Output the [X, Y] coordinate of the center of the cell containing the given text.  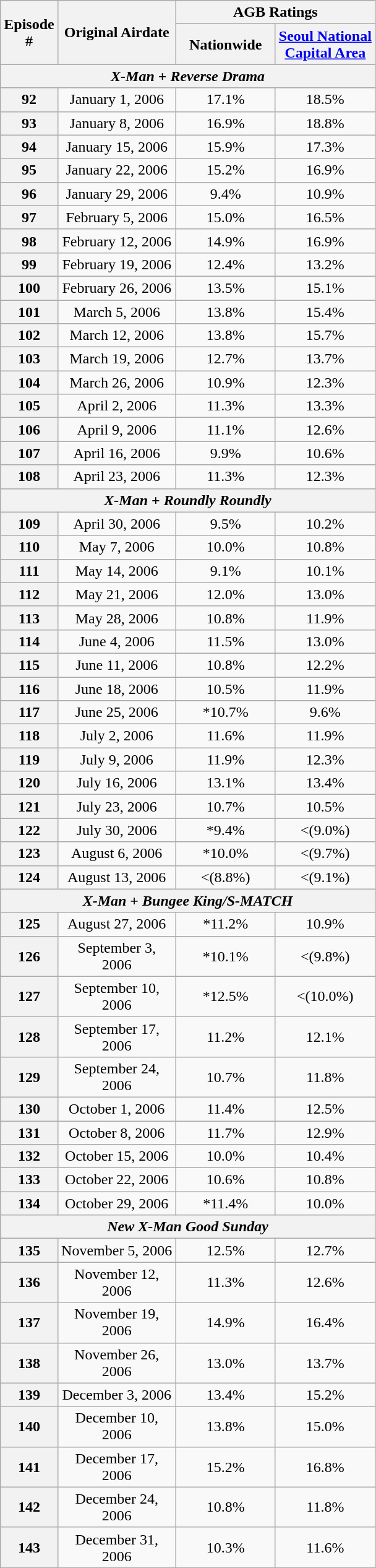
October 29, 2006 [116, 1203]
May 7, 2006 [116, 547]
January 22, 2006 [116, 170]
February 5, 2006 [116, 217]
102 [29, 336]
July 23, 2006 [116, 807]
103 [29, 359]
127 [29, 997]
15.9% [225, 147]
111 [29, 571]
June 18, 2006 [116, 689]
126 [29, 956]
December 31, 2006 [116, 1548]
96 [29, 194]
114 [29, 641]
May 28, 2006 [116, 618]
November 5, 2006 [116, 1250]
May 21, 2006 [116, 594]
11.2% [225, 1036]
March 5, 2006 [116, 311]
15.1% [325, 288]
18.8% [325, 123]
99 [29, 264]
12.4% [225, 264]
March 19, 2006 [116, 359]
New X-Man Good Sunday [188, 1227]
132 [29, 1156]
142 [29, 1507]
March 12, 2006 [116, 336]
Seoul National Capital Area [325, 45]
11.1% [225, 430]
15.7% [325, 336]
*11.2% [225, 924]
June 11, 2006 [116, 665]
92 [29, 100]
<(9.0%) [325, 830]
116 [29, 689]
97 [29, 217]
*11.4% [225, 1203]
*10.0% [225, 854]
13.3% [325, 406]
10.1% [325, 571]
93 [29, 123]
January 8, 2006 [116, 123]
108 [29, 477]
113 [29, 618]
September 17, 2006 [116, 1036]
107 [29, 453]
*10.7% [225, 713]
121 [29, 807]
94 [29, 147]
December 10, 2006 [116, 1426]
11.4% [225, 1109]
115 [29, 665]
105 [29, 406]
March 26, 2006 [116, 383]
16.8% [325, 1467]
13.1% [225, 783]
April 16, 2006 [116, 453]
140 [29, 1426]
17.1% [225, 100]
136 [29, 1283]
9.9% [225, 453]
November 12, 2006 [116, 1283]
Nationwide [225, 45]
15.4% [325, 311]
February 12, 2006 [116, 241]
110 [29, 547]
131 [29, 1132]
September 10, 2006 [116, 997]
July 16, 2006 [116, 783]
X-Man + Reverse Drama [188, 76]
12.2% [325, 665]
August 6, 2006 [116, 854]
February 26, 2006 [116, 288]
124 [29, 877]
Original Airdate [116, 32]
100 [29, 288]
December 17, 2006 [116, 1467]
<(9.1%) [325, 877]
95 [29, 170]
May 14, 2006 [116, 571]
17.3% [325, 147]
18.5% [325, 100]
<(8.8%) [225, 877]
119 [29, 760]
December 24, 2006 [116, 1507]
October 8, 2006 [116, 1132]
101 [29, 311]
June 25, 2006 [116, 713]
106 [29, 430]
130 [29, 1109]
138 [29, 1363]
December 3, 2006 [116, 1395]
April 9, 2006 [116, 430]
February 19, 2006 [116, 264]
118 [29, 736]
129 [29, 1077]
July 30, 2006 [116, 830]
109 [29, 524]
X-Man + Bungee King/S-MATCH [188, 901]
143 [29, 1548]
Episode # [29, 32]
133 [29, 1180]
16.4% [325, 1322]
September 24, 2006 [116, 1077]
AGB Ratings [275, 12]
12.0% [225, 594]
*10.1% [225, 956]
122 [29, 830]
13.2% [325, 264]
June 4, 2006 [116, 641]
10.3% [225, 1548]
January 29, 2006 [116, 194]
*9.4% [225, 830]
104 [29, 383]
98 [29, 241]
10.2% [325, 524]
117 [29, 713]
September 3, 2006 [116, 956]
January 15, 2006 [116, 147]
October 22, 2006 [116, 1180]
January 1, 2006 [116, 100]
August 27, 2006 [116, 924]
9.6% [325, 713]
*12.5% [225, 997]
April 23, 2006 [116, 477]
16.5% [325, 217]
11.7% [225, 1132]
April 30, 2006 [116, 524]
9.5% [225, 524]
November 19, 2006 [116, 1322]
<(9.7%) [325, 854]
141 [29, 1467]
125 [29, 924]
November 26, 2006 [116, 1363]
9.4% [225, 194]
128 [29, 1036]
9.1% [225, 571]
October 15, 2006 [116, 1156]
11.5% [225, 641]
<(9.8%) [325, 956]
July 2, 2006 [116, 736]
April 2, 2006 [116, 406]
X-Man + Roundly Roundly [188, 500]
137 [29, 1322]
134 [29, 1203]
<(10.0%) [325, 997]
112 [29, 594]
13.5% [225, 288]
July 9, 2006 [116, 760]
139 [29, 1395]
123 [29, 854]
August 13, 2006 [116, 877]
October 1, 2006 [116, 1109]
12.1% [325, 1036]
120 [29, 783]
10.4% [325, 1156]
12.9% [325, 1132]
135 [29, 1250]
